Identify which cell holds the provided text, then report its [x, y] central coordinate. 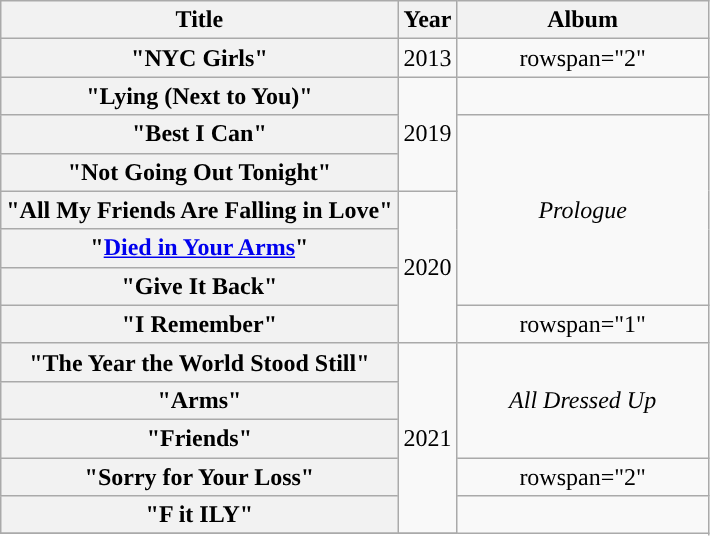
"Arms" [200, 400]
"Died in Your Arms" [200, 248]
"Not Going Out Tonight" [200, 172]
rowspan="1" [582, 324]
"The Year the World Stood Still" [200, 362]
"NYC Girls" [200, 58]
2019 [428, 134]
"Lying (Next to You)" [200, 96]
"Sorry for Your Loss" [200, 477]
"Give It Back" [200, 286]
2013 [428, 58]
"Best I Can" [200, 134]
Prologue [582, 210]
2021 [428, 438]
"Friends" [200, 438]
Title [200, 20]
All Dressed Up [582, 400]
"F it ILY" [200, 515]
Album [582, 20]
Year [428, 20]
2020 [428, 267]
"I Remember" [200, 324]
"All My Friends Are Falling in Love" [200, 210]
